Locate the cell with the specified text and output its [X, Y] center coordinate. 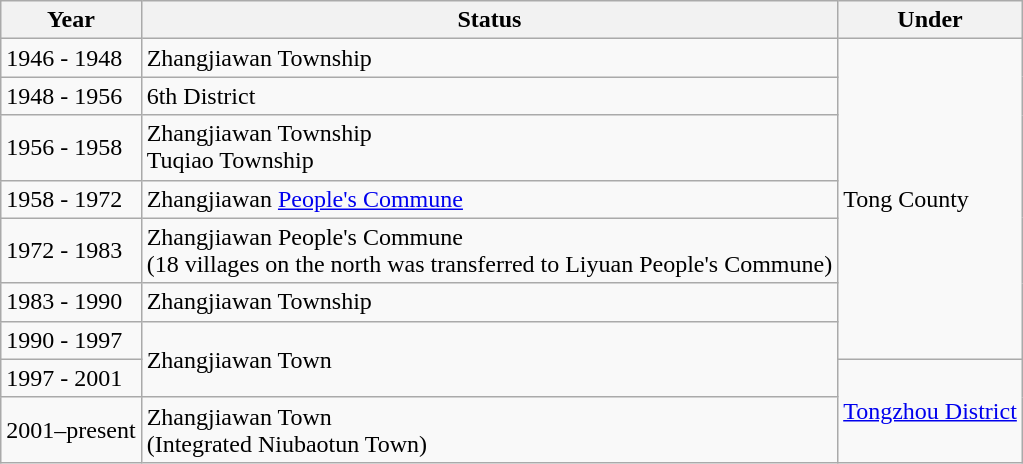
6th District [490, 96]
2001–present [71, 430]
Zhangjiawan TownshipTuqiao Township [490, 148]
Year [71, 20]
1948 - 1956 [71, 96]
Zhangjiawan People's Commune [490, 199]
Tongzhou District [930, 410]
Status [490, 20]
1990 - 1997 [71, 340]
Zhangjiawan Town [490, 359]
1972 - 1983 [71, 250]
1956 - 1958 [71, 148]
1983 - 1990 [71, 302]
1958 - 1972 [71, 199]
Zhangjiawan People's Commune(18 villages on the north was transferred to Liyuan People's Commune) [490, 250]
1946 - 1948 [71, 58]
Zhangjiawan Town(Integrated Niubaotun Town) [490, 430]
1997 - 2001 [71, 378]
Under [930, 20]
Tong County [930, 199]
